Output the [x, y] coordinate of the center of the cell containing the given text.  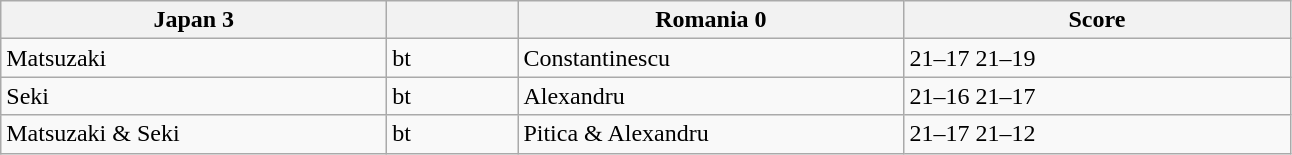
21–16 21–17 [1097, 96]
Japan 3 [194, 20]
Pitica & Alexandru [711, 134]
Romania 0 [711, 20]
Matsuzaki [194, 58]
Seki [194, 96]
21–17 21–12 [1097, 134]
Alexandru [711, 96]
Constantinescu [711, 58]
Matsuzaki & Seki [194, 134]
21–17 21–19 [1097, 58]
Score [1097, 20]
